Output the [X, Y] coordinate of the center of the cell containing the given text.  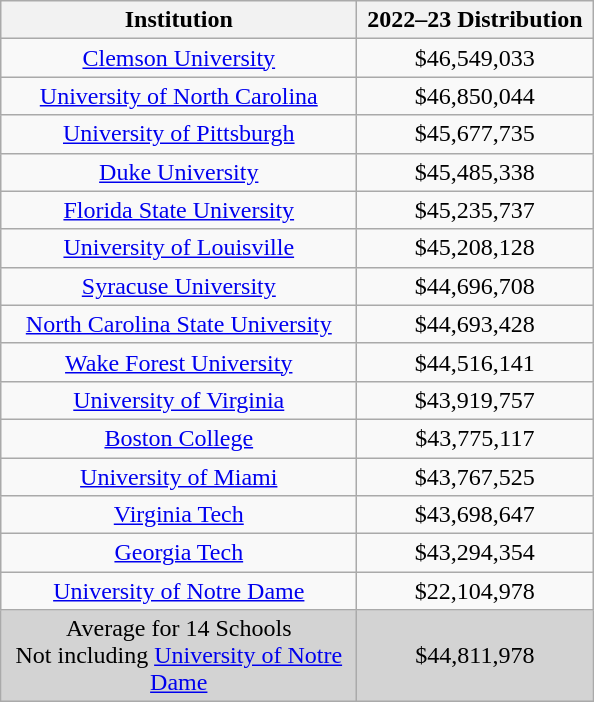
University of Miami [179, 477]
2022–23 Distribution [475, 20]
$44,693,428 [475, 324]
$43,294,354 [475, 553]
University of North Carolina [179, 96]
$44,811,978 [475, 656]
Average for 14 SchoolsNot including University of Notre Dame [179, 656]
Duke University [179, 172]
Wake Forest University [179, 362]
North Carolina State University [179, 324]
$22,104,978 [475, 591]
$44,516,141 [475, 362]
$45,208,128 [475, 248]
University of Pittsburgh [179, 134]
$43,698,647 [475, 515]
$43,767,525 [475, 477]
Institution [179, 20]
University of Virginia [179, 400]
Boston College [179, 438]
Georgia Tech [179, 553]
University of Notre Dame [179, 591]
$43,775,117 [475, 438]
Syracuse University [179, 286]
$44,696,708 [475, 286]
University of Louisville [179, 248]
$46,850,044 [475, 96]
Florida State University [179, 210]
$45,677,735 [475, 134]
$45,235,737 [475, 210]
$43,919,757 [475, 400]
Clemson University [179, 58]
$45,485,338 [475, 172]
$46,549,033 [475, 58]
Virginia Tech [179, 515]
